Search for the cell housing the specified text and yield its [x, y] center coordinate. 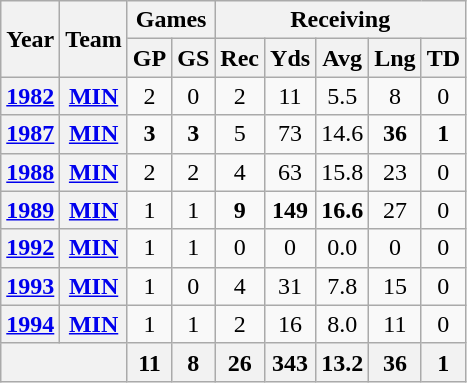
1992 [30, 248]
13.2 [342, 362]
27 [395, 210]
16.6 [342, 210]
1993 [30, 286]
15 [395, 286]
5.5 [342, 96]
Yds [290, 58]
73 [290, 134]
Year [30, 39]
23 [395, 172]
15.8 [342, 172]
149 [290, 210]
1987 [30, 134]
Rec [240, 58]
TD [443, 58]
Games [170, 20]
Lng [395, 58]
26 [240, 362]
14.6 [342, 134]
GP [149, 58]
63 [290, 172]
8.0 [342, 324]
1988 [30, 172]
Team [94, 39]
9 [240, 210]
1982 [30, 96]
GS [194, 58]
0.0 [342, 248]
1989 [30, 210]
31 [290, 286]
343 [290, 362]
5 [240, 134]
1994 [30, 324]
Avg [342, 58]
Receiving [340, 20]
7.8 [342, 286]
16 [290, 324]
